From the cell containing the given text, extract its center point as [X, Y] coordinate. 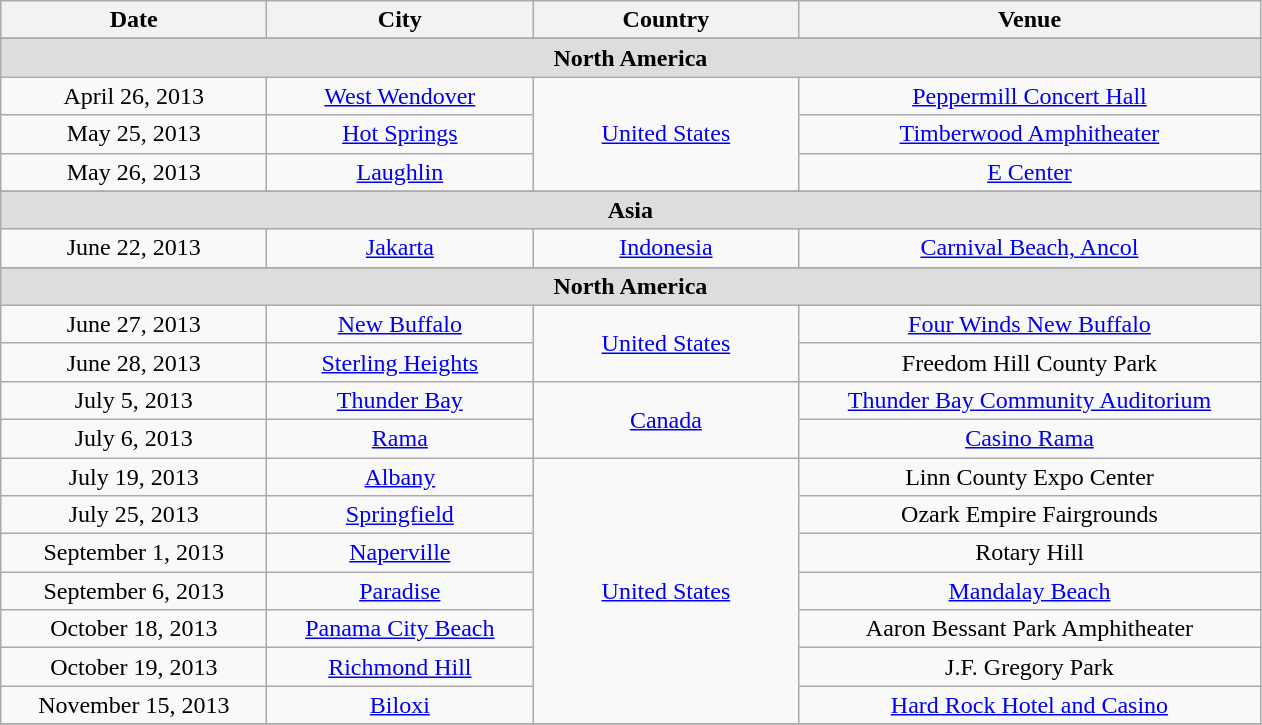
Thunder Bay [400, 400]
Venue [1030, 20]
J.F. Gregory Park [1030, 667]
July 5, 2013 [134, 400]
Carnival Beach, Ancol [1030, 248]
September 1, 2013 [134, 553]
Springfield [400, 515]
Richmond Hill [400, 667]
E Center [1030, 172]
July 25, 2013 [134, 515]
Rotary Hill [1030, 553]
Thunder Bay Community Auditorium [1030, 400]
April 26, 2013 [134, 96]
June 27, 2013 [134, 324]
Sterling Heights [400, 362]
Rama [400, 438]
May 25, 2013 [134, 134]
Asia [630, 210]
Casino Rama [1030, 438]
Linn County Expo Center [1030, 477]
November 15, 2013 [134, 705]
October 18, 2013 [134, 629]
Jakarta [400, 248]
New Buffalo [400, 324]
Hard Rock Hotel and Casino [1030, 705]
Naperville [400, 553]
June 28, 2013 [134, 362]
July 19, 2013 [134, 477]
Aaron Bessant Park Amphitheater [1030, 629]
Timberwood Amphitheater [1030, 134]
Albany [400, 477]
Country [666, 20]
Four Winds New Buffalo [1030, 324]
Panama City Beach [400, 629]
July 6, 2013 [134, 438]
Laughlin [400, 172]
Date [134, 20]
Indonesia [666, 248]
Canada [666, 419]
Hot Springs [400, 134]
West Wendover [400, 96]
May 26, 2013 [134, 172]
September 6, 2013 [134, 591]
June 22, 2013 [134, 248]
Peppermill Concert Hall [1030, 96]
Biloxi [400, 705]
Ozark Empire Fairgrounds [1030, 515]
Freedom Hill County Park [1030, 362]
Paradise [400, 591]
Mandalay Beach [1030, 591]
October 19, 2013 [134, 667]
City [400, 20]
